Return the [X, Y] coordinate for the center point of the cell that contains the specified text.  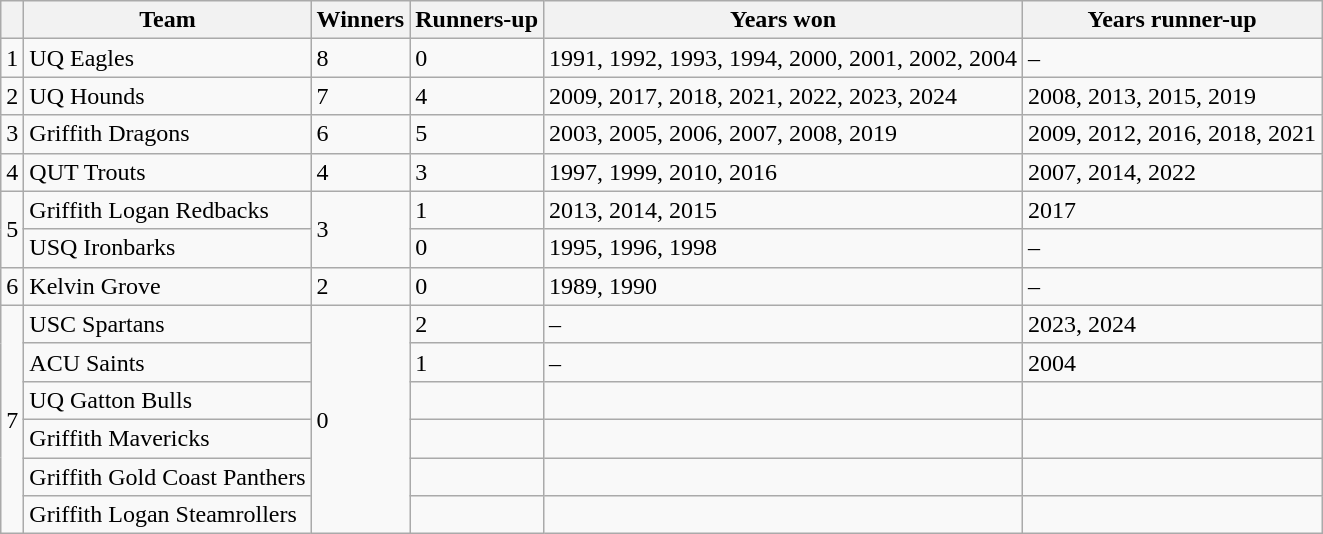
Kelvin Grove [168, 286]
2004 [1172, 362]
Years won [784, 20]
Griffith Dragons [168, 134]
QUT Trouts [168, 172]
Team [168, 20]
Years runner-up [1172, 20]
1989, 1990 [784, 286]
UQ Hounds [168, 96]
8 [360, 58]
Griffith Mavericks [168, 438]
1997, 1999, 2010, 2016 [784, 172]
1991, 1992, 1993, 1994, 2000, 2001, 2002, 2004 [784, 58]
UQ Eagles [168, 58]
Griffith Gold Coast Panthers [168, 477]
2013, 2014, 2015 [784, 210]
Griffith Logan Steamrollers [168, 515]
Winners [360, 20]
2003, 2005, 2006, 2007, 2008, 2019 [784, 134]
Griffith Logan Redbacks [168, 210]
2008, 2013, 2015, 2019 [1172, 96]
Runners-up [477, 20]
ACU Saints [168, 362]
2009, 2012, 2016, 2018, 2021 [1172, 134]
2009, 2017, 2018, 2021, 2022, 2023, 2024 [784, 96]
2023, 2024 [1172, 324]
UQ Gatton Bulls [168, 400]
USC Spartans [168, 324]
1995, 1996, 1998 [784, 248]
2007, 2014, 2022 [1172, 172]
2017 [1172, 210]
USQ Ironbarks [168, 248]
